Locate the cell with the specified text and output its [x, y] center coordinate. 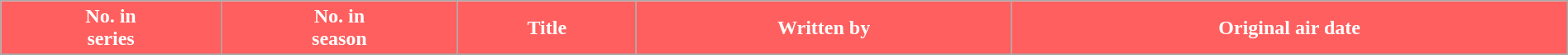
No. inseason [339, 28]
Written by [824, 28]
Original air date [1289, 28]
No. inseries [111, 28]
Title [547, 28]
